Identify which cell holds the provided text, then report its [x, y] central coordinate. 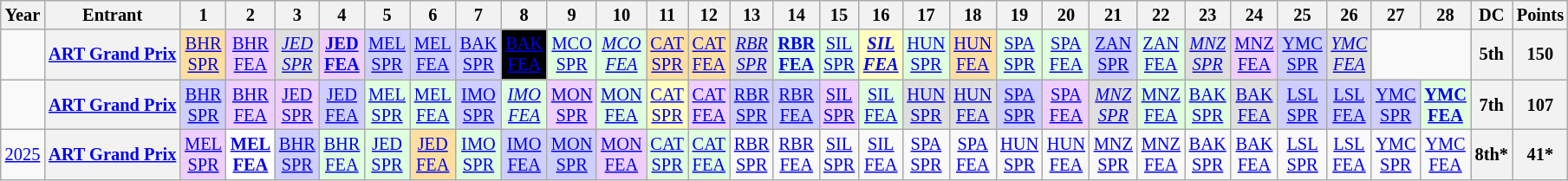
28 [1445, 15]
4 [342, 15]
Points [1540, 15]
8 [524, 15]
5th [1492, 55]
MCOFEA [621, 55]
19 [1019, 15]
ZANFEA [1161, 55]
21 [1113, 15]
MCOSPR [572, 55]
5 [387, 15]
18 [973, 15]
1 [203, 15]
17 [926, 15]
Entrant [113, 15]
25 [1302, 15]
Year [23, 15]
23 [1208, 15]
15 [839, 15]
11 [667, 15]
6 [433, 15]
14 [796, 15]
8th* [1492, 154]
7th [1492, 105]
107 [1540, 105]
2025 [23, 154]
150 [1540, 55]
13 [751, 15]
26 [1350, 15]
27 [1396, 15]
9 [572, 15]
12 [709, 15]
2 [250, 15]
7 [478, 15]
3 [297, 15]
20 [1066, 15]
22 [1161, 15]
16 [881, 15]
24 [1253, 15]
10 [621, 15]
41* [1540, 154]
ZANSPR [1113, 55]
DC [1492, 15]
